For the text-containing cell, return its midpoint in (X, Y) coordinate format. 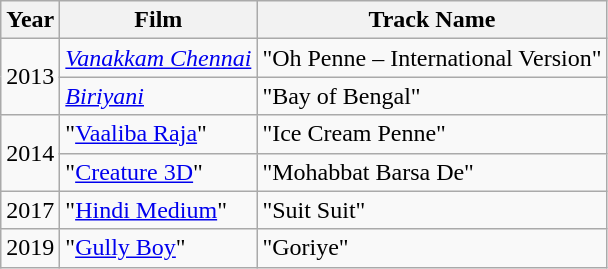
Biriyani (158, 96)
"Mohabbat Barsa De" (432, 172)
"Goriye" (432, 248)
2013 (30, 77)
2014 (30, 153)
2019 (30, 248)
"Creature 3D" (158, 172)
Vanakkam Chennai (158, 58)
"Bay of Bengal" (432, 96)
"Oh Penne – International Version" (432, 58)
Film (158, 20)
"Suit Suit" (432, 210)
"Vaaliba Raja" (158, 134)
Year (30, 20)
"Gully Boy" (158, 248)
"Hindi Medium" (158, 210)
Track Name (432, 20)
2017 (30, 210)
"Ice Cream Penne" (432, 134)
